Return (x, y) of the center of cell containing provided text 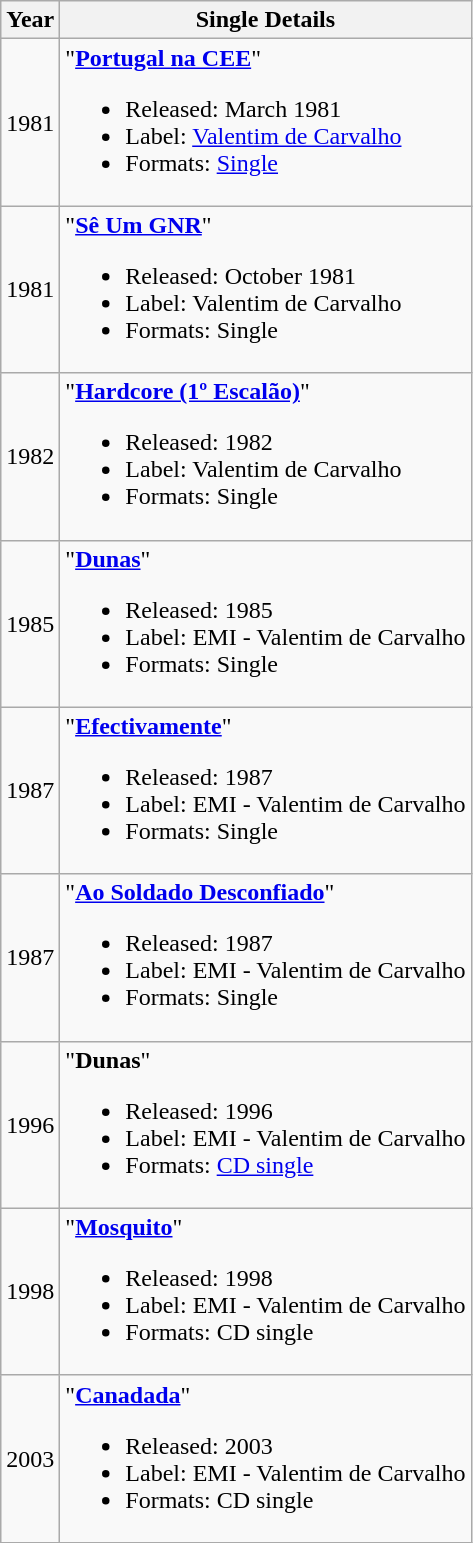
1985 (30, 624)
Single Details (266, 20)
"Hardcore (1º Escalão)"Released: 1982Label: Valentim de CarvalhoFormats: Single (266, 456)
"Ao Soldado Desconfiado"Released: 1987Label: EMI - Valentim de CarvalhoFormats: Single (266, 958)
1996 (30, 1124)
"Efectivamente"Released: 1987Label: EMI - Valentim de CarvalhoFormats: Single (266, 790)
Year (30, 20)
2003 (30, 1458)
"Mosquito"Released: 1998Label: EMI - Valentim de CarvalhoFormats: CD single (266, 1292)
"Dunas"Released: 1985Label: EMI - Valentim de CarvalhoFormats: Single (266, 624)
1982 (30, 456)
"Dunas"Released: 1996Label: EMI - Valentim de CarvalhoFormats: CD single (266, 1124)
"Sê Um GNR"Released: October 1981Label: Valentim de CarvalhoFormats: Single (266, 290)
1998 (30, 1292)
"Canadada"Released: 2003Label: EMI - Valentim de CarvalhoFormats: CD single (266, 1458)
"Portugal na CEE"Released: March 1981Label: Valentim de CarvalhoFormats: Single (266, 122)
